Output the [x, y] coordinate of the center of the cell containing the given text.  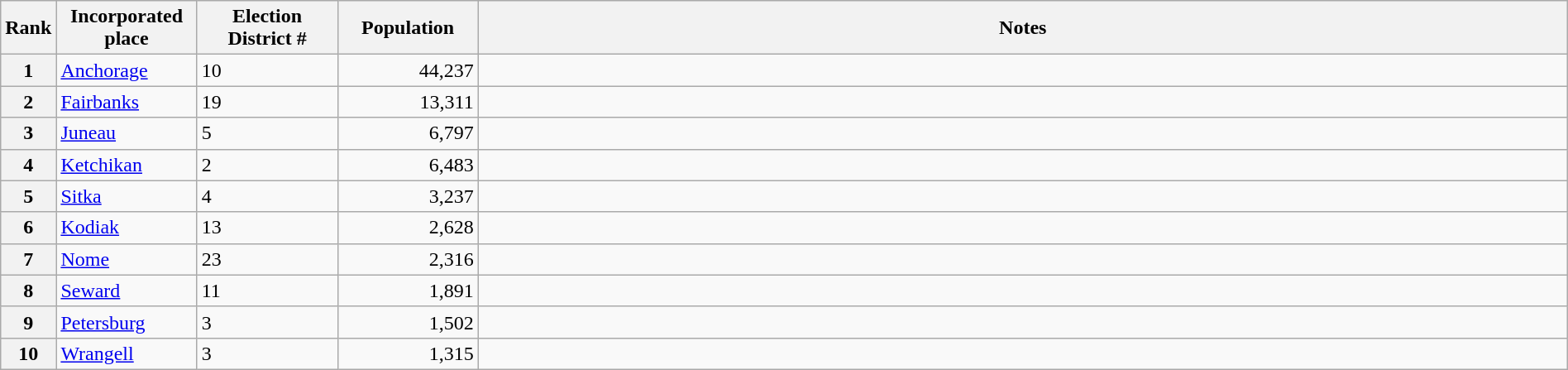
9 [28, 322]
19 [267, 102]
13,311 [408, 102]
Seward [127, 291]
11 [267, 291]
1,502 [408, 322]
Nome [127, 259]
44,237 [408, 70]
7 [28, 259]
Rank [28, 28]
Notes [1022, 28]
Kodiak [127, 228]
Juneau [127, 133]
6 [28, 228]
Sitka [127, 196]
6,483 [408, 165]
1 [28, 70]
23 [267, 259]
13 [267, 228]
Population [408, 28]
Election District # [267, 28]
Petersburg [127, 322]
3,237 [408, 196]
Ketchikan [127, 165]
2,316 [408, 259]
1,315 [408, 353]
Fairbanks [127, 102]
Incorporated place [127, 28]
1,891 [408, 291]
8 [28, 291]
2,628 [408, 228]
6,797 [408, 133]
Anchorage [127, 70]
Wrangell [127, 353]
